From the cell containing the given text, extract its center point as [X, Y] coordinate. 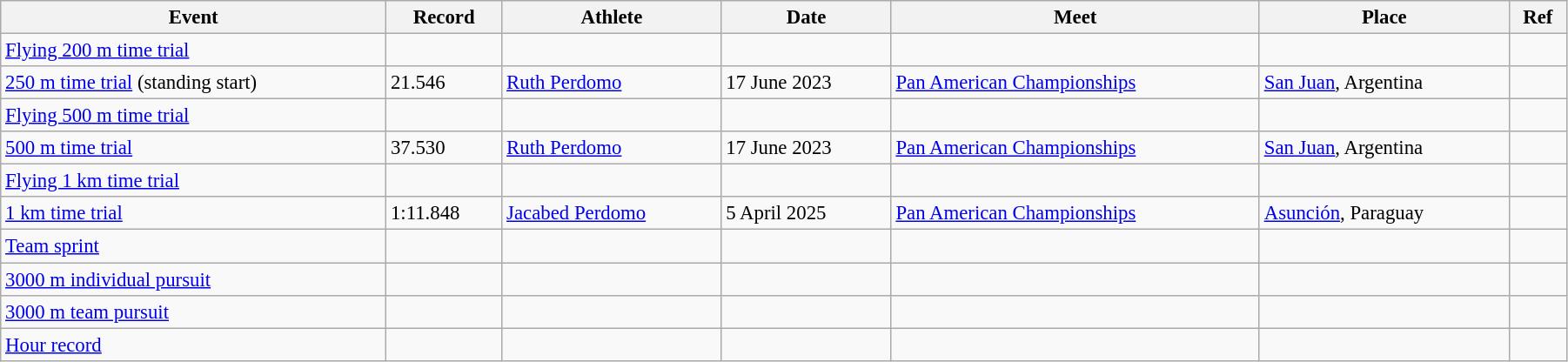
Date [806, 17]
1 km time trial [193, 213]
Place [1384, 17]
37.530 [444, 148]
Asunción, Paraguay [1384, 213]
3000 m team pursuit [193, 312]
Meet [1075, 17]
21.546 [444, 83]
1:11.848 [444, 213]
5 April 2025 [806, 213]
Flying 200 m time trial [193, 50]
Ref [1538, 17]
Record [444, 17]
Team sprint [193, 246]
Athlete [612, 17]
Flying 500 m time trial [193, 116]
250 m time trial (standing start) [193, 83]
500 m time trial [193, 148]
3000 m individual pursuit [193, 279]
Event [193, 17]
Jacabed Perdomo [612, 213]
Flying 1 km time trial [193, 181]
Hour record [193, 345]
